Output the (X, Y) coordinate of the center of the cell containing the given text.  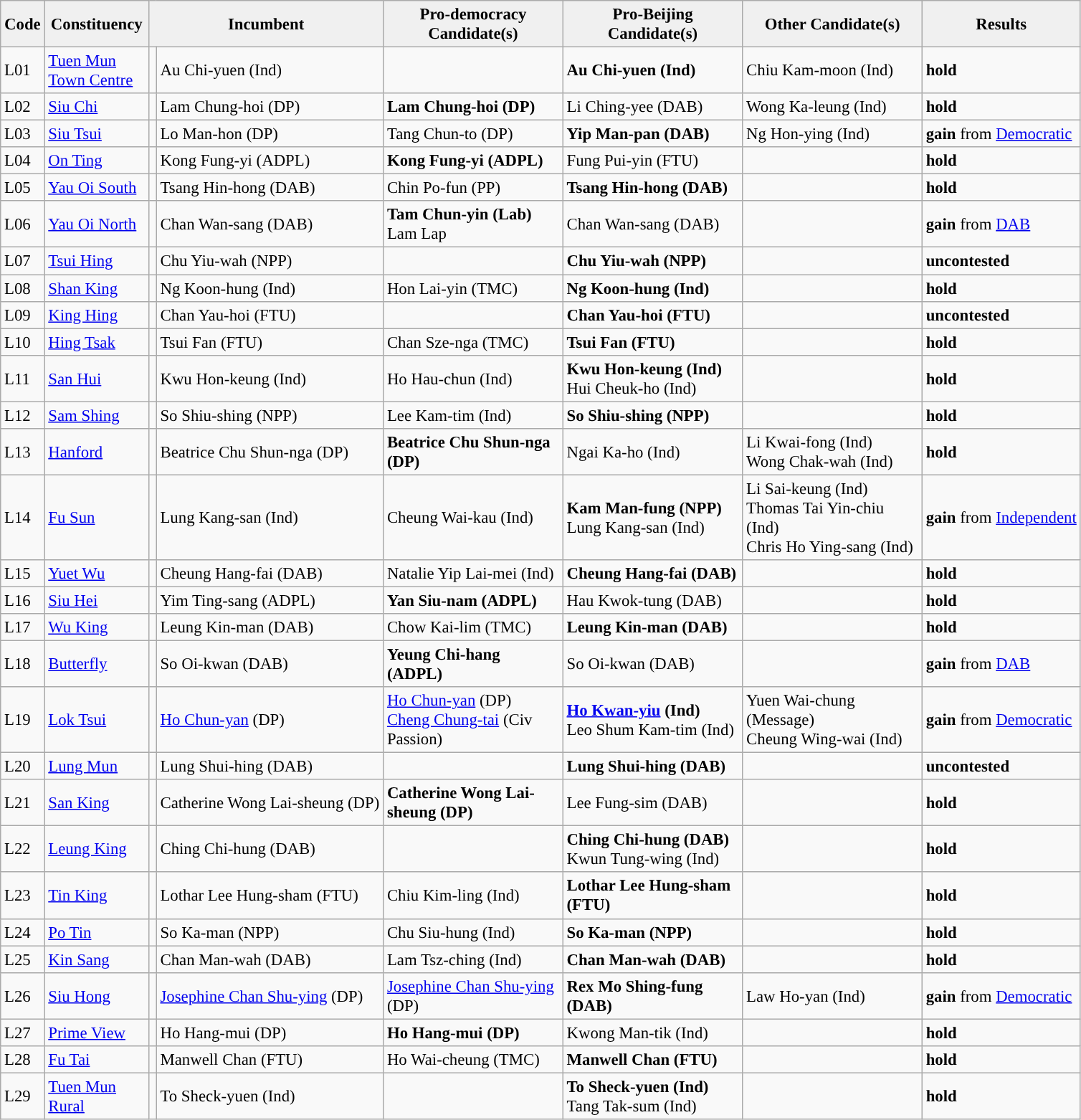
Fu Tai (97, 1060)
L21 (23, 803)
Yan Siu-nam (ADPL) (473, 600)
L11 (23, 379)
Chin Po-fun (PP) (473, 188)
Chu Siu-hung (Ind) (473, 932)
Hon Lai-yin (TMC) (473, 288)
Lam Tsz-ching (Ind) (473, 959)
Li Ching-yee (DAB) (652, 107)
Tsui Hing (97, 261)
L27 (23, 1033)
L08 (23, 288)
Li Sai-keung (Ind) Thomas Tai Yin-chiu (Ind)Chris Ho Ying-sang (Ind) (833, 518)
Code (23, 24)
To Sheck-yuen (Ind)Tang Tak-sum (Ind) (652, 1096)
Lok Tsui (97, 720)
Lung Kang-san (Ind) (270, 518)
Chiu Kam-moon (Ind) (833, 70)
Hau Kwok-tung (DAB) (652, 600)
Wong Ka-leung (Ind) (833, 107)
L22 (23, 849)
L29 (23, 1096)
Hing Tsak (97, 342)
Siu Hei (97, 600)
Yeung Chi-hang (ADPL) (473, 664)
Tam Chun-yin (Lab)Lam Lap (473, 224)
Chow Kai-lim (TMC) (473, 627)
Ho Hau-chun (Ind) (473, 379)
L26 (23, 995)
L10 (23, 342)
Siu Chi (97, 107)
To Sheck-yuen (Ind) (270, 1096)
Natalie Yip Lai-mei (Ind) (473, 574)
Sam Shing (97, 415)
L13 (23, 452)
L20 (23, 767)
Yuet Wu (97, 574)
King Hing (97, 315)
Li Kwai-fong (Ind)Wong Chak-wah (Ind) (833, 452)
Ng Hon-ying (Ind) (833, 134)
Yip Man-pan (DAB) (652, 134)
Butterfly (97, 664)
Prime View (97, 1033)
Yau Oi South (97, 188)
Siu Tsui (97, 134)
Tang Chun-to (DP) (473, 134)
Constituency (97, 24)
Law Ho-yan (Ind) (833, 995)
L19 (23, 720)
Ngai Ka-ho (Ind) (652, 452)
Pro-democracy Candidate(s) (473, 24)
Ho Chun-yan (DP) (270, 720)
gain from Independent (1001, 518)
Ho Kwan-yiu (Ind)Leo Shum Kam-tim (Ind) (652, 720)
Cheung Wai-kau (Ind) (473, 518)
L04 (23, 161)
Lo Man-hon (DP) (270, 134)
Rex Mo Shing-fung (DAB) (652, 995)
Lung Mun (97, 767)
L09 (23, 315)
Ho Wai-cheung (TMC) (473, 1060)
Lee Fung-sim (DAB) (652, 803)
Kwong Man-tik (Ind) (652, 1033)
Chan Sze-nga (TMC) (473, 342)
Fu Sun (97, 518)
Yim Ting-sang (ADPL) (270, 600)
L03 (23, 134)
Chiu Kim-ling (Ind) (473, 896)
L24 (23, 932)
L25 (23, 959)
Lee Kam-tim (Ind) (473, 415)
L28 (23, 1060)
L06 (23, 224)
Siu Hong (97, 995)
Ho Chun-yan (DP)Cheng Chung-tai (Civ Passion) (473, 720)
L23 (23, 896)
L05 (23, 188)
San King (97, 803)
Wu King (97, 627)
On Ting (97, 161)
Other Candidate(s) (833, 24)
L14 (23, 518)
L18 (23, 664)
Kwu Hon-keung (Ind) (270, 379)
L12 (23, 415)
L15 (23, 574)
L17 (23, 627)
Shan King (97, 288)
Kwu Hon-keung (Ind)Hui Cheuk-ho (Ind) (652, 379)
Ching Chi-hung (DAB) Kwun Tung-wing (Ind) (652, 849)
Yau Oi North (97, 224)
Pro-Beijing Candidate(s) (652, 24)
Leung King (97, 849)
Tin King (97, 896)
Kin Sang (97, 959)
Yuen Wai-chung (Message)Cheung Wing-wai (Ind) (833, 720)
Ching Chi-hung (DAB) (270, 849)
L01 (23, 70)
Incumbent (267, 24)
Hanford (97, 452)
Tuen Mun Rural (97, 1096)
L07 (23, 261)
Kam Man-fung (NPP)Lung Kang-san (Ind) (652, 518)
San Hui (97, 379)
Fung Pui-yin (FTU) (652, 161)
Po Tin (97, 932)
L16 (23, 600)
Results (1001, 24)
L02 (23, 107)
Tuen Mun Town Centre (97, 70)
